Return the [x, y] coordinate for the center point of the cell that contains the specified text.  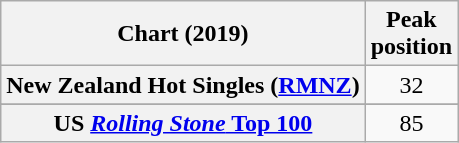
Peakposition [411, 34]
New Zealand Hot Singles (RMNZ) [183, 85]
85 [411, 123]
32 [411, 85]
Chart (2019) [183, 34]
US Rolling Stone Top 100 [183, 123]
